Return (x, y) of the center of cell containing provided text 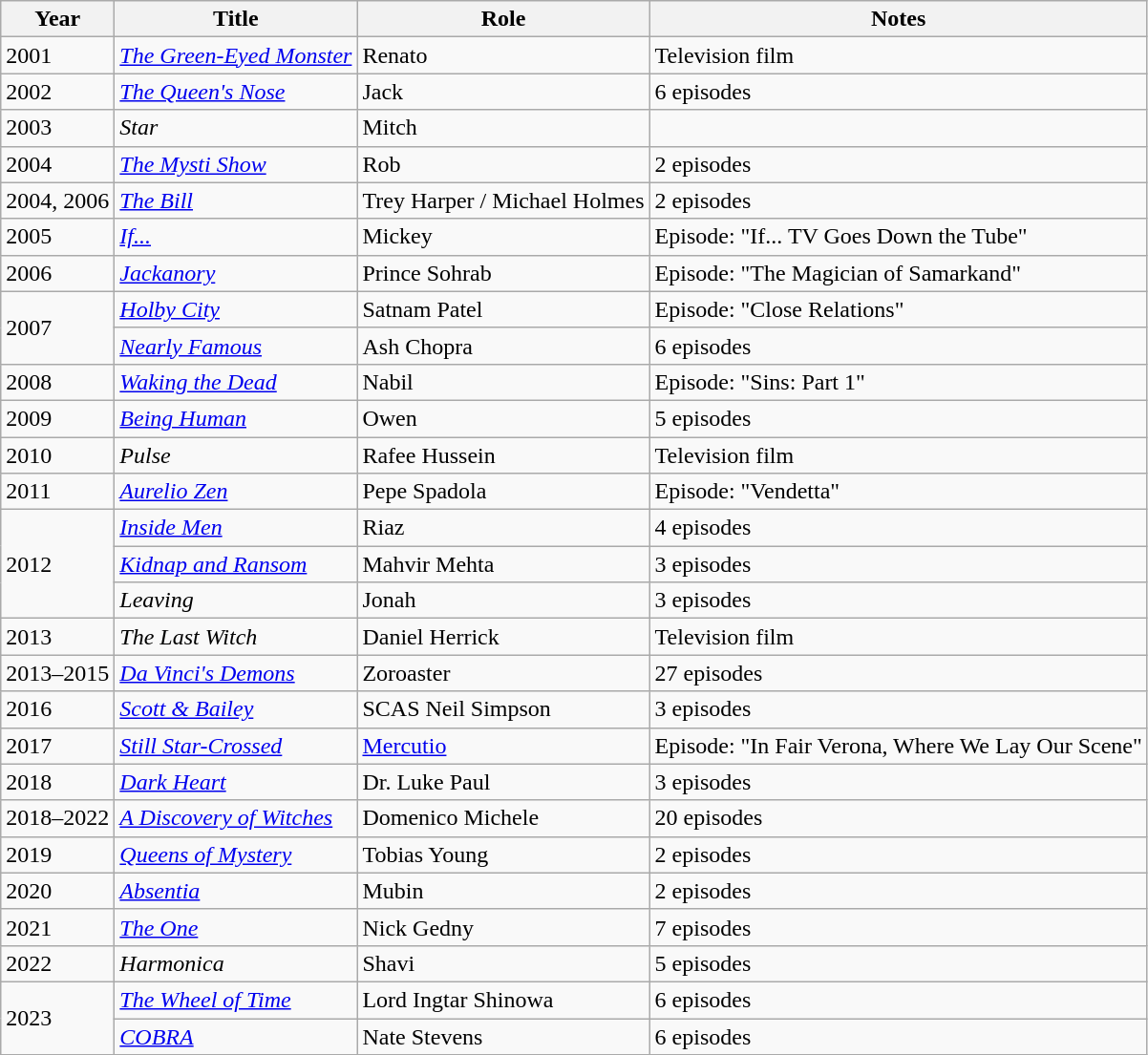
Jonah (503, 601)
2020 (57, 891)
Episode: "Sins: Part 1" (898, 382)
Domenico Michele (503, 818)
2018 (57, 782)
Aurelio Zen (236, 492)
2016 (57, 709)
2023 (57, 1018)
Episode: "If... TV Goes Down the Tube" (898, 237)
Notes (898, 19)
2017 (57, 746)
2012 (57, 564)
2007 (57, 327)
Still Star-Crossed (236, 746)
The One (236, 927)
Episode: "Close Relations" (898, 309)
Pepe Spadola (503, 492)
SCAS Neil Simpson (503, 709)
Mercutio (503, 746)
Scott & Bailey (236, 709)
Trey Harper / Michael Holmes (503, 200)
The Green-Eyed Monster (236, 55)
Title (236, 19)
Episode: "In Fair Verona, Where We Lay Our Scene" (898, 746)
20 episodes (898, 818)
The Last Witch (236, 637)
Role (503, 19)
Episode: "Vendetta" (898, 492)
Queens of Mystery (236, 855)
Zoroaster (503, 673)
Riaz (503, 528)
Nick Gedny (503, 927)
Star (236, 128)
Absentia (236, 891)
Da Vinci's Demons (236, 673)
Inside Men (236, 528)
Daniel Herrick (503, 637)
A Discovery of Witches (236, 818)
Waking the Dead (236, 382)
Kidnap and Ransom (236, 564)
The Queen's Nose (236, 92)
2011 (57, 492)
COBRA (236, 1036)
Dr. Luke Paul (503, 782)
2010 (57, 455)
Harmonica (236, 963)
2002 (57, 92)
4 episodes (898, 528)
2018–2022 (57, 818)
2021 (57, 927)
Episode: "The Magician of Samarkand" (898, 273)
2008 (57, 382)
2003 (57, 128)
2009 (57, 418)
Jackanory (236, 273)
2013–2015 (57, 673)
Renato (503, 55)
2004, 2006 (57, 200)
Mahvir Mehta (503, 564)
Nate Stevens (503, 1036)
The Wheel of Time (236, 1000)
2019 (57, 855)
2006 (57, 273)
Shavi (503, 963)
Mickey (503, 237)
27 episodes (898, 673)
Mitch (503, 128)
Jack (503, 92)
2005 (57, 237)
2001 (57, 55)
Lord Ingtar Shinowa (503, 1000)
Nearly Famous (236, 346)
7 episodes (898, 927)
Pulse (236, 455)
Satnam Patel (503, 309)
Being Human (236, 418)
Rob (503, 164)
Year (57, 19)
Rafee Hussein (503, 455)
The Bill (236, 200)
2004 (57, 164)
2022 (57, 963)
If... (236, 237)
Prince Sohrab (503, 273)
Nabil (503, 382)
Dark Heart (236, 782)
2013 (57, 637)
Ash Chopra (503, 346)
Tobias Young (503, 855)
Leaving (236, 601)
Mubin (503, 891)
The Mysti Show (236, 164)
Holby City (236, 309)
Owen (503, 418)
